Find where the given text appears and provide that cell's center as (x, y) coordinate. 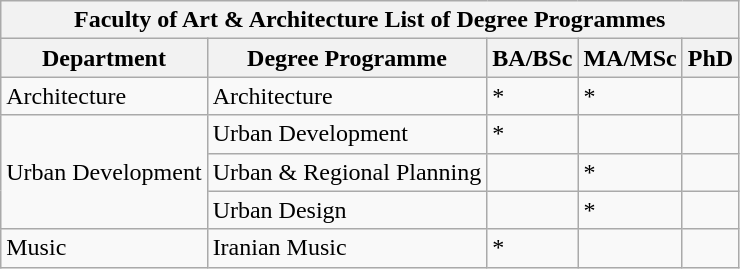
PhD (710, 58)
Degree Programme (347, 58)
Faculty of Art & Architecture List of Degree Programmes (370, 20)
Urban & Regional Planning (347, 172)
BA/BSc (532, 58)
Iranian Music (347, 248)
MA/MSc (630, 58)
Department (104, 58)
Urban Design (347, 210)
Music (104, 248)
